Scan for the cell matching the given text and deliver its (X, Y) coordinate at center. 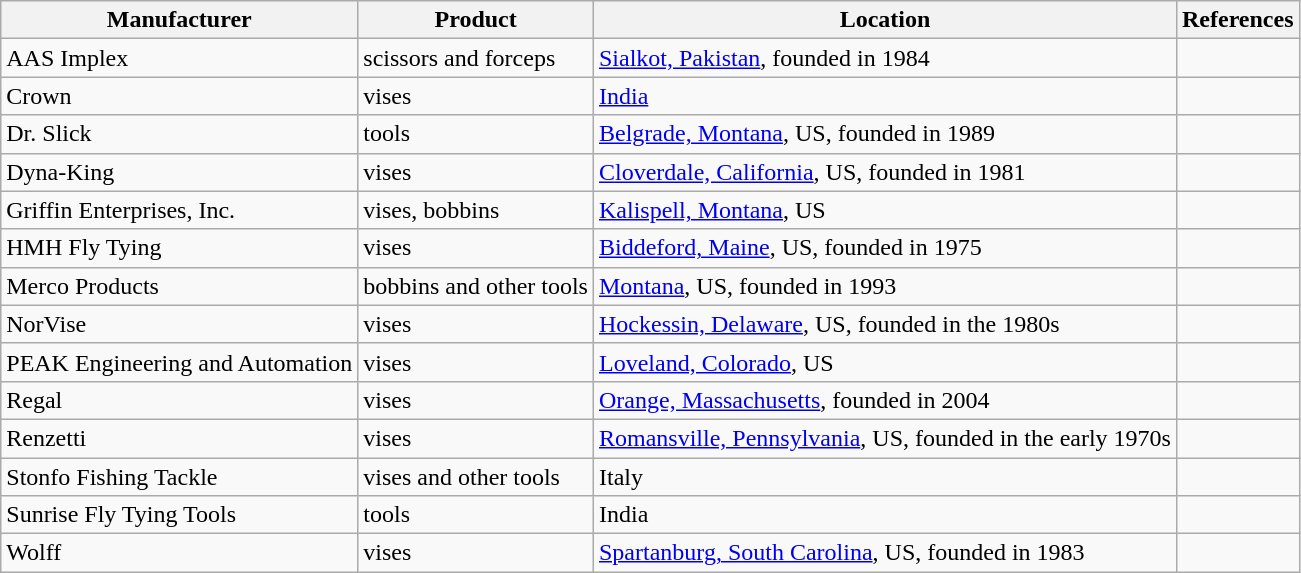
Wolff (180, 553)
Sialkot, Pakistan, founded in 1984 (884, 58)
NorVise (180, 324)
vises and other tools (476, 477)
HMH Fly Tying (180, 248)
Cloverdale, California, US, founded in 1981 (884, 172)
Stonfo Fishing Tackle (180, 477)
Spartanburg, South Carolina, US, founded in 1983 (884, 553)
Orange, Massachusetts, founded in 2004 (884, 400)
Loveland, Colorado, US (884, 362)
Belgrade, Montana, US, founded in 1989 (884, 134)
AAS Implex (180, 58)
Merco Products (180, 286)
Regal (180, 400)
References (1238, 20)
Product (476, 20)
bobbins and other tools (476, 286)
Romansville, Pennsylvania, US, founded in the early 1970s (884, 438)
Manufacturer (180, 20)
Griffin Enterprises, Inc. (180, 210)
scissors and forceps (476, 58)
Italy (884, 477)
Renzetti (180, 438)
Hockessin, Delaware, US, founded in the 1980s (884, 324)
Dyna-King (180, 172)
Sunrise Fly Tying Tools (180, 515)
Biddeford, Maine, US, founded in 1975 (884, 248)
Montana, US, founded in 1993 (884, 286)
Dr. Slick (180, 134)
Location (884, 20)
vises, bobbins (476, 210)
PEAK Engineering and Automation (180, 362)
Kalispell, Montana, US (884, 210)
Crown (180, 96)
